Return [X, Y] of the center of cell containing provided text 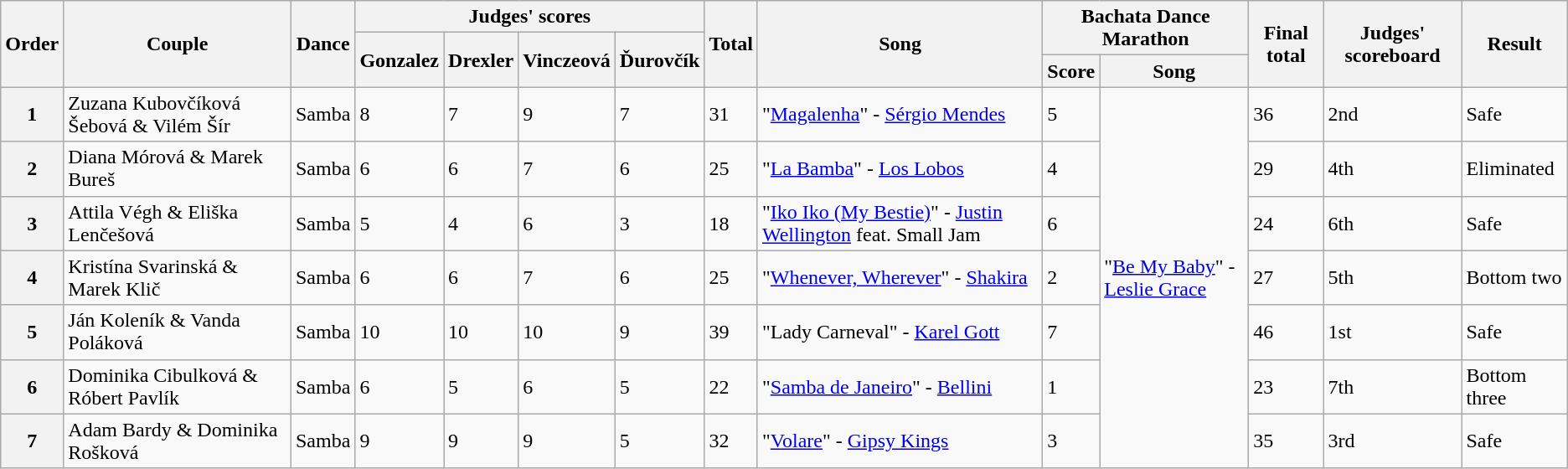
Bottom two [1514, 278]
3rd [1392, 441]
Ďurovčík [660, 60]
"Be My Baby" - Leslie Grace [1174, 278]
Zuzana Kubovčíková Šebová & Vilém Šír [178, 114]
"Whenever, Wherever" - Shakira [900, 278]
Order [32, 44]
Adam Bardy & Dominika Rošková [178, 441]
Score [1071, 71]
Dominika Cibulková & Róbert Pavlík [178, 387]
"Magalenha" - Sérgio Mendes [900, 114]
"Iko Iko (My Bestie)" - Justin Wellington feat. Small Jam [900, 223]
Couple [178, 44]
32 [731, 441]
"Lady Carneval" - Karel Gott [900, 332]
"La Bamba" - Los Lobos [900, 169]
Diana Mórová & Marek Bureš [178, 169]
23 [1287, 387]
2nd [1392, 114]
Result [1514, 44]
Dance [322, 44]
5th [1392, 278]
22 [731, 387]
6th [1392, 223]
"Samba de Janeiro" - Bellini [900, 387]
Gonzalez [400, 60]
4th [1392, 169]
36 [1287, 114]
Drexler [481, 60]
35 [1287, 441]
39 [731, 332]
46 [1287, 332]
Vinczeová [566, 60]
Eliminated [1514, 169]
Attila Végh & Eliška Lenčešová [178, 223]
Kristína Svarinská & Marek Klič [178, 278]
Judges' scores [529, 17]
Bachata Dance Marathon [1146, 28]
"Volare" - Gipsy Kings [900, 441]
1st [1392, 332]
Final total [1287, 44]
29 [1287, 169]
7th [1392, 387]
Ján Koleník & Vanda Poláková [178, 332]
18 [731, 223]
Judges' scoreboard [1392, 44]
27 [1287, 278]
24 [1287, 223]
8 [400, 114]
31 [731, 114]
Bottom three [1514, 387]
Total [731, 44]
